Return [x, y] of the center of cell containing provided text 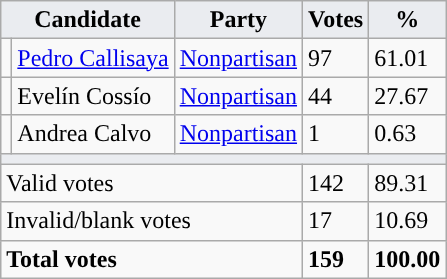
10.69 [408, 221]
Invalid/blank votes [152, 221]
Candidate [88, 20]
44 [336, 96]
Valid votes [152, 183]
0.63 [408, 134]
61.01 [408, 58]
89.31 [408, 183]
1 [336, 134]
97 [336, 58]
Votes [336, 20]
Evelín Cossío [93, 96]
27.67 [408, 96]
142 [336, 183]
159 [336, 259]
Party [238, 20]
Total votes [152, 259]
100.00 [408, 259]
17 [336, 221]
% [408, 20]
Andrea Calvo [93, 134]
Pedro Callisaya [93, 58]
